From the cell containing the given text, extract its center point as [x, y] coordinate. 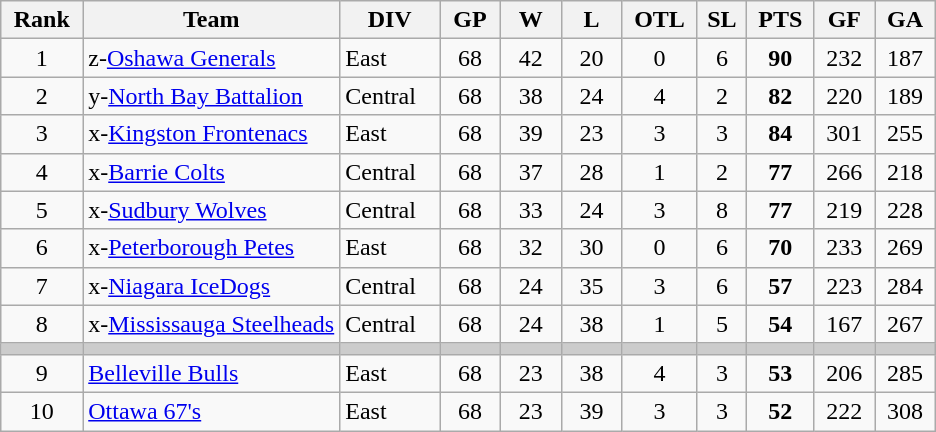
232 [844, 58]
10 [42, 411]
SL [722, 20]
189 [906, 96]
32 [530, 248]
54 [780, 324]
x-Barrie Colts [212, 172]
223 [844, 286]
301 [844, 134]
57 [780, 286]
PTS [780, 20]
x-Mississauga Steelheads [212, 324]
Ottawa 67's [212, 411]
90 [780, 58]
x-Kingston Frontenacs [212, 134]
28 [592, 172]
z-Oshawa Generals [212, 58]
42 [530, 58]
37 [530, 172]
GA [906, 20]
DIV [390, 20]
20 [592, 58]
219 [844, 210]
Belleville Bulls [212, 373]
167 [844, 324]
206 [844, 373]
W [530, 20]
285 [906, 373]
308 [906, 411]
269 [906, 248]
33 [530, 210]
OTL [660, 20]
52 [780, 411]
GF [844, 20]
70 [780, 248]
84 [780, 134]
35 [592, 286]
222 [844, 411]
267 [906, 324]
233 [844, 248]
7 [42, 286]
187 [906, 58]
x-Peterborough Petes [212, 248]
GP [470, 20]
255 [906, 134]
284 [906, 286]
220 [844, 96]
x-Sudbury Wolves [212, 210]
266 [844, 172]
82 [780, 96]
53 [780, 373]
30 [592, 248]
L [592, 20]
228 [906, 210]
Rank [42, 20]
x-Niagara IceDogs [212, 286]
218 [906, 172]
9 [42, 373]
Team [212, 20]
y-North Bay Battalion [212, 96]
